Determine the (x, y) coordinate at the center of the cell enclosing the given text.  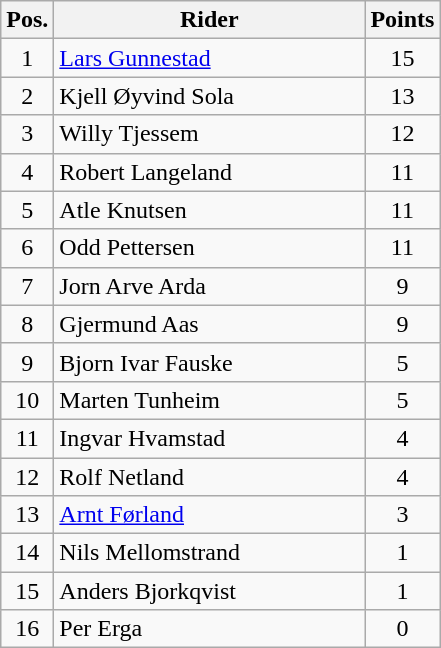
Gjermund Aas (210, 324)
16 (28, 629)
7 (28, 286)
Robert Langeland (210, 172)
Pos. (28, 20)
Jorn Arve Arda (210, 286)
Atle Knutsen (210, 210)
Willy Tjessem (210, 134)
Kjell Øyvind Sola (210, 96)
Odd Pettersen (210, 248)
Lars Gunnestad (210, 58)
Ingvar Hvamstad (210, 438)
Points (402, 20)
10 (28, 400)
Marten Tunheim (210, 400)
Rolf Netland (210, 477)
Rider (210, 20)
8 (28, 324)
Bjorn Ivar Fauske (210, 362)
Anders Bjorkqvist (210, 591)
Nils Mellomstrand (210, 553)
Per Erga (210, 629)
Arnt Førland (210, 515)
0 (402, 629)
14 (28, 553)
6 (28, 248)
2 (28, 96)
